Locate the cell with the specified text and output its (X, Y) center coordinate. 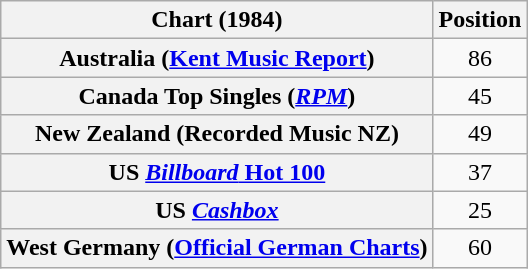
Chart (1984) (217, 20)
25 (480, 210)
49 (480, 134)
Canada Top Singles (RPM) (217, 96)
86 (480, 58)
New Zealand (Recorded Music NZ) (217, 134)
Australia (Kent Music Report) (217, 58)
US Cashbox (217, 210)
37 (480, 172)
US Billboard Hot 100 (217, 172)
45 (480, 96)
West Germany (Official German Charts) (217, 248)
Position (480, 20)
60 (480, 248)
